Search for the cell housing the specified text and yield its (x, y) center coordinate. 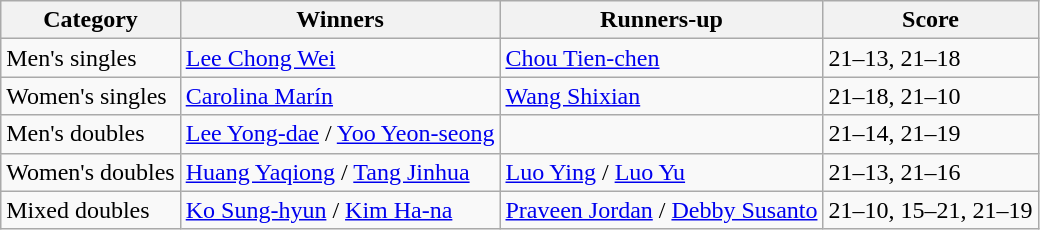
Carolina Marín (340, 96)
Luo Ying / Luo Yu (662, 172)
Score (930, 20)
Chou Tien-chen (662, 58)
Ko Sung-hyun / Kim Ha-na (340, 210)
Lee Chong Wei (340, 58)
Huang Yaqiong / Tang Jinhua (340, 172)
21–13, 21–16 (930, 172)
21–14, 21–19 (930, 134)
Mixed doubles (90, 210)
21–10, 15–21, 21–19 (930, 210)
Runners-up (662, 20)
Men's singles (90, 58)
21–13, 21–18 (930, 58)
Category (90, 20)
Women's singles (90, 96)
21–18, 21–10 (930, 96)
Wang Shixian (662, 96)
Women's doubles (90, 172)
Men's doubles (90, 134)
Winners (340, 20)
Praveen Jordan / Debby Susanto (662, 210)
Lee Yong-dae / Yoo Yeon-seong (340, 134)
